From the cell containing the given text, extract its center point as [x, y] coordinate. 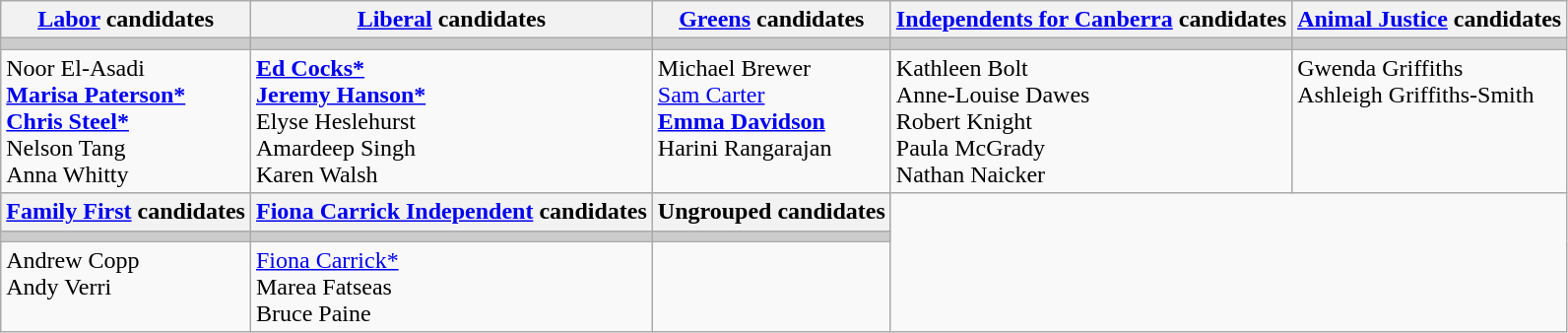
Family First candidates [126, 212]
Ed Cocks*Jeremy Hanson*Elyse HeslehurstAmardeep SinghKaren Walsh [451, 121]
Greens candidates [771, 20]
Michael BrewerSam CarterEmma DavidsonHarini Rangarajan [771, 121]
Gwenda GriffithsAshleigh Griffiths-Smith [1430, 121]
Ungrouped candidates [771, 212]
Andrew CoppAndy Verri [126, 287]
Fiona Carrick Independent candidates [451, 212]
Animal Justice candidates [1430, 20]
Fiona Carrick*Marea FatseasBruce Paine [451, 287]
Kathleen BoltAnne-Louise DawesRobert KnightPaula McGradyNathan Naicker [1091, 121]
Labor candidates [126, 20]
Liberal candidates [451, 20]
Noor El-AsadiMarisa Paterson*Chris Steel*Nelson TangAnna Whitty [126, 121]
Independents for Canberra candidates [1091, 20]
